Detect which cell encompasses the target text, then output its [x, y] center coordinate. 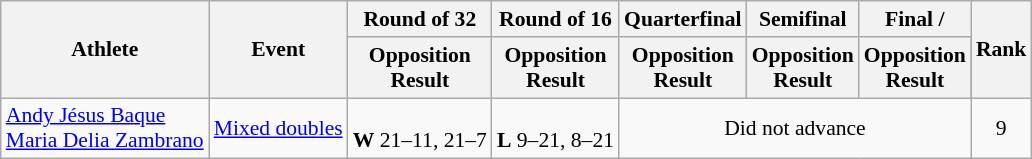
Quarterfinal [683, 19]
Athlete [105, 50]
9 [1002, 128]
Did not advance [795, 128]
L 9–21, 8–21 [556, 128]
Semifinal [803, 19]
Round of 16 [556, 19]
W 21–11, 21–7 [420, 128]
Rank [1002, 50]
Andy Jésus BaqueMaria Delia Zambrano [105, 128]
Final / [915, 19]
Mixed doubles [278, 128]
Event [278, 50]
Round of 32 [420, 19]
